Extract the (x, y) coordinate from the center of the cell holding the provided text.  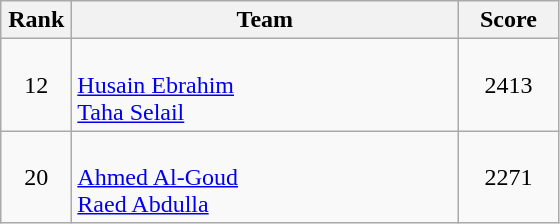
2271 (508, 177)
Ahmed Al-GoudRaed Abdulla (265, 177)
20 (36, 177)
12 (36, 85)
Team (265, 20)
Rank (36, 20)
Husain EbrahimTaha Selail (265, 85)
Score (508, 20)
2413 (508, 85)
